Find where the given text appears and provide that cell's center as (X, Y) coordinate. 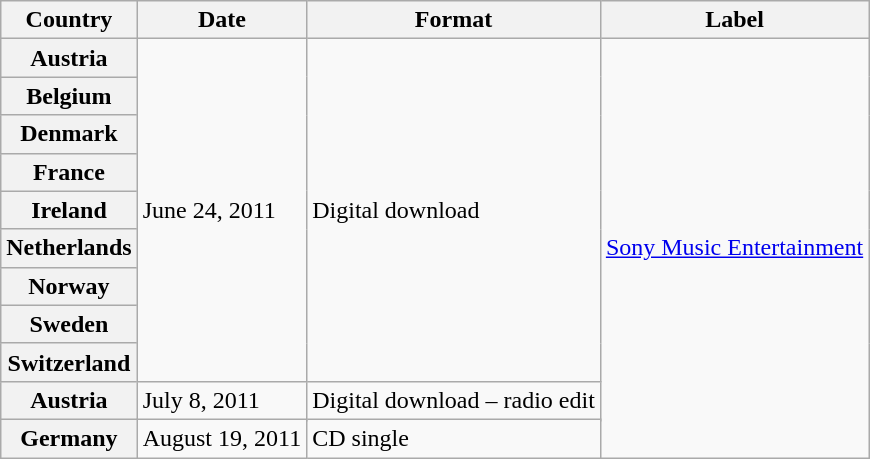
Digital download – radio edit (454, 400)
Denmark (69, 134)
France (69, 172)
Format (454, 20)
June 24, 2011 (222, 210)
Switzerland (69, 362)
Ireland (69, 210)
Sony Music Entertainment (734, 248)
Sweden (69, 324)
Norway (69, 286)
Germany (69, 438)
Netherlands (69, 248)
CD single (454, 438)
August 19, 2011 (222, 438)
Digital download (454, 210)
Belgium (69, 96)
Date (222, 20)
Country (69, 20)
Label (734, 20)
July 8, 2011 (222, 400)
